Locate the cell with the specified text and output its [X, Y] center coordinate. 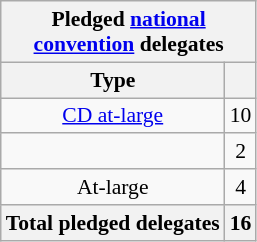
10 [241, 116]
CD at-large [113, 116]
4 [241, 187]
16 [241, 223]
At-large [113, 187]
Total pledged delegates [113, 223]
Type [113, 80]
2 [241, 152]
Pledged nationalconvention delegates [129, 32]
